Search for the cell housing the specified text and yield its (X, Y) center coordinate. 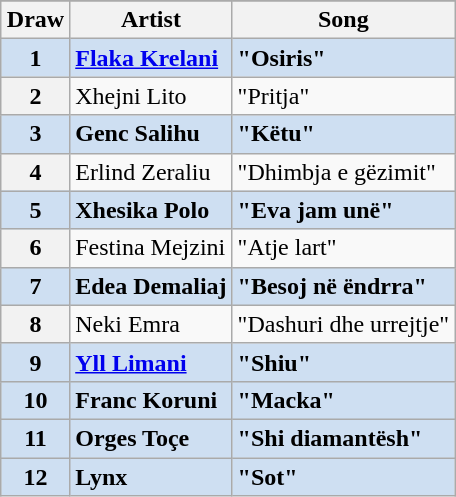
4 (35, 172)
Artist (151, 20)
"Atje lart" (344, 248)
Edea Demaliaj (151, 286)
10 (35, 400)
2 (35, 96)
7 (35, 286)
"Shi diamantësh" (344, 438)
Xhejni Lito (151, 96)
Festina Mejzini (151, 248)
3 (35, 134)
"Eva jam unë" (344, 210)
11 (35, 438)
Neki Emra (151, 324)
Lynx (151, 477)
Franc Koruni (151, 400)
1 (35, 58)
"Dhimbja e gëzimit" (344, 172)
Draw (35, 20)
"Pritja" (344, 96)
12 (35, 477)
"Shiu" (344, 362)
"Sot" (344, 477)
"Macka" (344, 400)
Xhesika Polo (151, 210)
Erlind Zeraliu (151, 172)
8 (35, 324)
Genc Salihu (151, 134)
9 (35, 362)
5 (35, 210)
"Besoj në ëndrra" (344, 286)
"Dashuri dhe urrejtje" (344, 324)
Orges Toçe (151, 438)
Song (344, 20)
Flaka Krelani (151, 58)
Yll Limani (151, 362)
6 (35, 248)
"Osiris" (344, 58)
"Këtu" (344, 134)
